Pinpoint the cell where the given text exists, returning its [X, Y] midpoint coordinate. 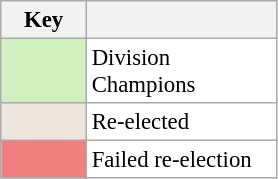
Division Champions [182, 72]
Re-elected [182, 122]
Key [44, 20]
Failed re-election [182, 160]
